Scan for the cell matching the given text and deliver its [x, y] coordinate at center. 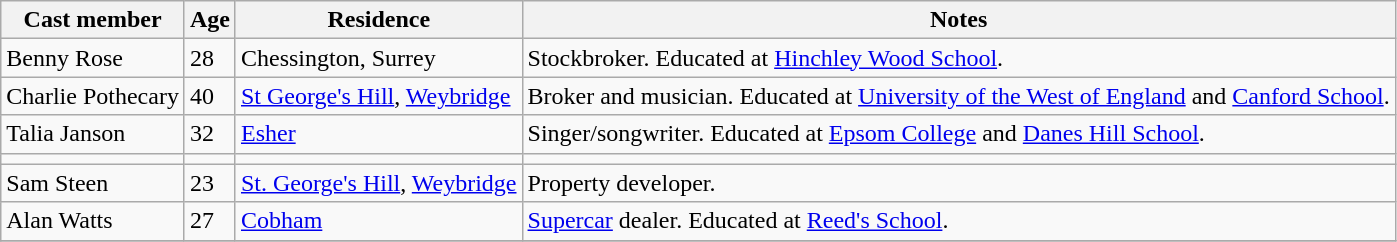
Age [210, 20]
Cobham [378, 221]
Chessington, Surrey [378, 58]
27 [210, 221]
40 [210, 96]
28 [210, 58]
Cast member [93, 20]
Property developer. [958, 183]
Residence [378, 20]
Alan Watts [93, 221]
St George's Hill, Weybridge [378, 96]
St. George's Hill, Weybridge [378, 183]
Talia Janson [93, 134]
Notes [958, 20]
Broker and musician. Educated at University of the West of England and Canford School. [958, 96]
32 [210, 134]
Supercar dealer. Educated at Reed's School. [958, 221]
23 [210, 183]
Benny Rose [93, 58]
Singer/songwriter. Educated at Epsom College and Danes Hill School. [958, 134]
Sam Steen [93, 183]
Stockbroker. Educated at Hinchley Wood School. [958, 58]
Esher [378, 134]
Charlie Pothecary [93, 96]
